Extract the [X, Y] coordinate from the center of the cell holding the provided text.  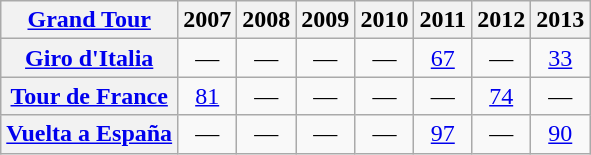
33 [560, 58]
90 [560, 134]
Giro d'Italia [90, 58]
2009 [326, 20]
2011 [443, 20]
2013 [560, 20]
74 [502, 96]
81 [208, 96]
2012 [502, 20]
Tour de France [90, 96]
2010 [384, 20]
2007 [208, 20]
2008 [266, 20]
67 [443, 58]
Grand Tour [90, 20]
Vuelta a España [90, 134]
97 [443, 134]
